From the cell containing the given text, extract its center point as (x, y) coordinate. 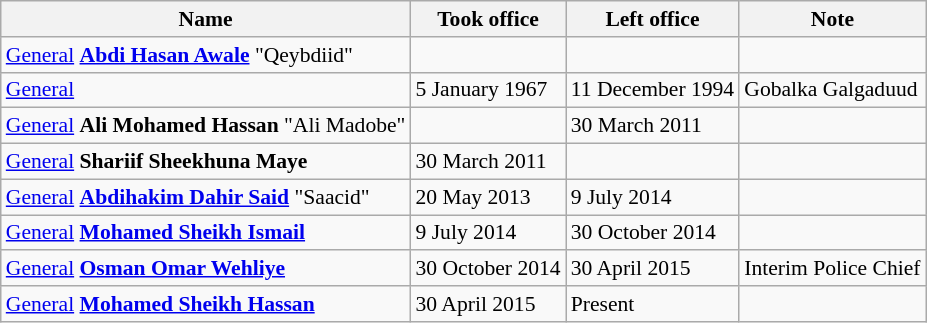
General Mohamed Sheikh Hassan (206, 304)
General Shariif Sheekhuna Maye (206, 162)
Interim Police Chief (832, 269)
General (206, 90)
Gobalka Galgaduud (832, 90)
General Ali Mohamed Hassan "Ali Madobe" (206, 126)
11 December 1994 (653, 90)
20 May 2013 (488, 197)
General Osman Omar Wehliye (206, 269)
5 January 1967 (488, 90)
General Abdihakim Dahir Said "Saacid" (206, 197)
Took office (488, 19)
Name (206, 19)
Present (653, 304)
General Abdi Hasan Awale "Qeybdiid" (206, 55)
General Mohamed Sheikh Ismail (206, 233)
Left office (653, 19)
Note (832, 19)
